Locate the cell with the specified text and output its (x, y) center coordinate. 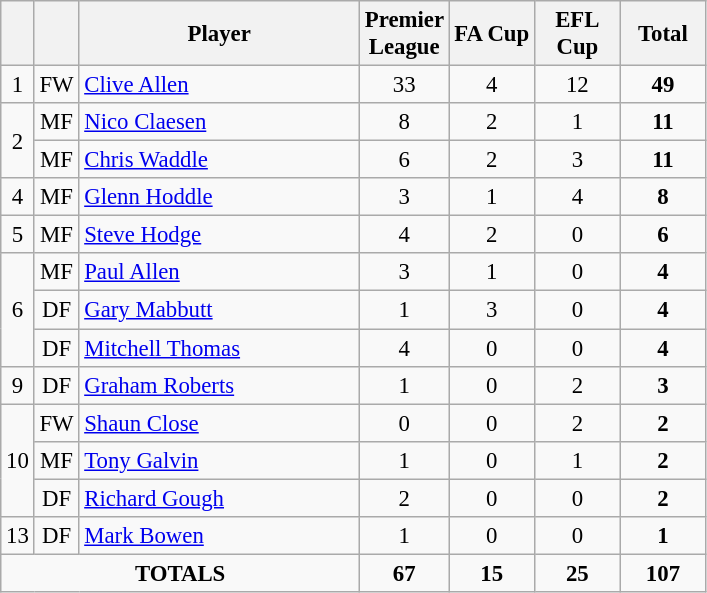
Player (220, 34)
EFL Cup (578, 34)
Nico Claesen (220, 122)
25 (578, 573)
67 (404, 573)
12 (578, 85)
5 (18, 235)
Glenn Hoddle (220, 197)
33 (404, 85)
Gary Mabbutt (220, 310)
107 (663, 573)
Shaun Close (220, 423)
15 (492, 573)
Chris Waddle (220, 160)
Paul Allen (220, 273)
Mark Bowen (220, 536)
FA Cup (492, 34)
9 (18, 385)
10 (18, 460)
49 (663, 85)
13 (18, 536)
Steve Hodge (220, 235)
Clive Allen (220, 85)
Mitchell Thomas (220, 348)
Premier League (404, 34)
Graham Roberts (220, 385)
Tony Galvin (220, 460)
Richard Gough (220, 498)
TOTALS (180, 573)
Total (663, 34)
